Scan for the cell matching the given text and deliver its [X, Y] coordinate at center. 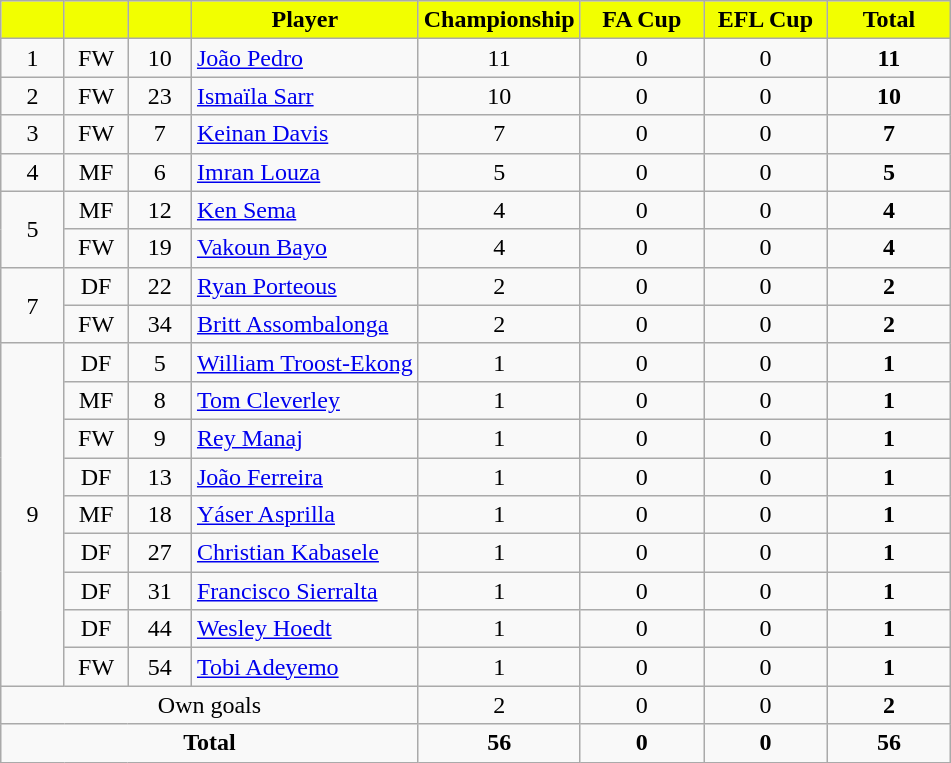
João Pedro [304, 58]
William Troost-Ekong [304, 362]
Own goals [210, 705]
18 [160, 515]
EFL Cup [766, 20]
Francisco Sierralta [304, 591]
Ryan Porteous [304, 286]
12 [160, 210]
3 [33, 134]
Wesley Hoedt [304, 629]
34 [160, 324]
27 [160, 553]
Tobi Adeyemo [304, 667]
13 [160, 477]
Tom Cleverley [304, 400]
8 [160, 400]
22 [160, 286]
31 [160, 591]
Player [304, 20]
Yáser Asprilla [304, 515]
FA Cup [642, 20]
19 [160, 248]
54 [160, 667]
Vakoun Bayo [304, 248]
Championship [499, 20]
23 [160, 96]
Ken Sema [304, 210]
44 [160, 629]
Imran Louza [304, 172]
Britt Assombalonga [304, 324]
Keinan Davis [304, 134]
Christian Kabasele [304, 553]
6 [160, 172]
Ismaïla Sarr [304, 96]
João Ferreira [304, 477]
Rey Manaj [304, 438]
